Find where the given text appears and provide that cell's center as (X, Y) coordinate. 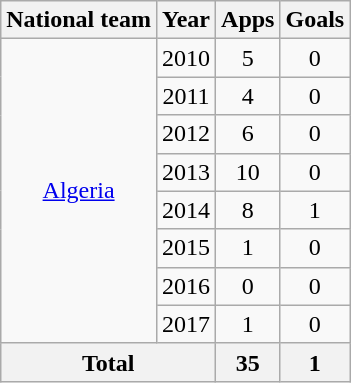
5 (248, 58)
2016 (186, 286)
2015 (186, 248)
4 (248, 96)
Algeria (79, 191)
2013 (186, 172)
6 (248, 134)
Apps (248, 20)
8 (248, 210)
2014 (186, 210)
2010 (186, 58)
Year (186, 20)
35 (248, 362)
Total (108, 362)
2011 (186, 96)
10 (248, 172)
Goals (315, 20)
National team (79, 20)
2012 (186, 134)
2017 (186, 324)
